Locate the cell with the specified text and output its (x, y) center coordinate. 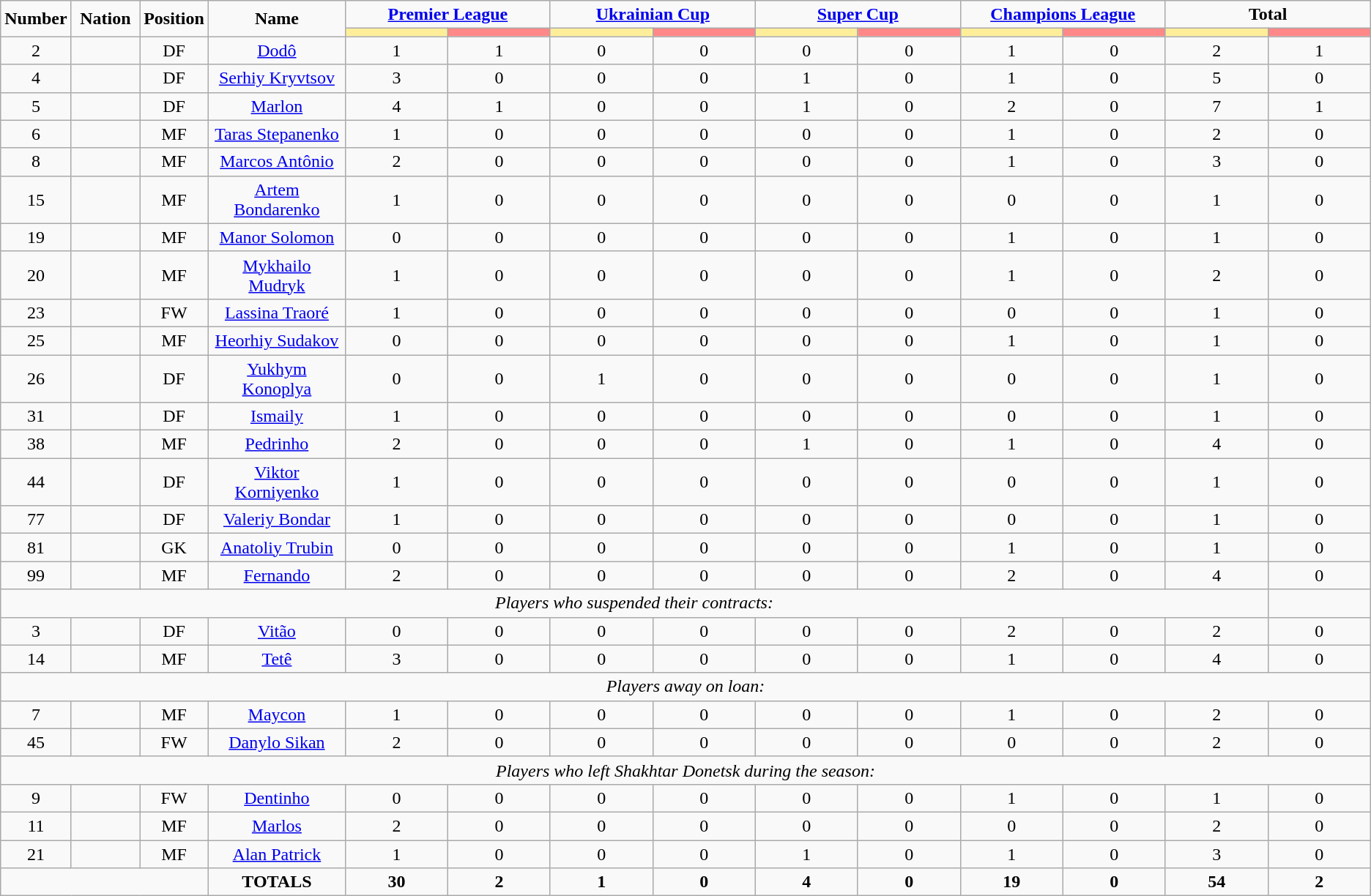
30 (396, 882)
Name (277, 19)
Maycon (277, 714)
Players away on loan: (685, 687)
Artem Bondarenko (277, 199)
Heorhiy Sudakov (277, 340)
54 (1216, 882)
Serhiy Kryvtsov (277, 78)
Marlon (277, 106)
Players who left Shakhtar Donetsk during the season: (685, 770)
11 (36, 826)
26 (36, 378)
Valeriy Bondar (277, 520)
9 (36, 798)
Danylo Sikan (277, 742)
38 (36, 444)
Anatoliy Trubin (277, 548)
Premier League (447, 15)
Dodô (277, 51)
Taras Stepanenko (277, 134)
Champions League (1063, 15)
Fernando (277, 575)
Marcos Antônio (277, 162)
TOTALS (277, 882)
8 (36, 162)
45 (36, 742)
Number (36, 19)
6 (36, 134)
Nation (105, 19)
Lassina Traoré (277, 313)
99 (36, 575)
20 (36, 275)
GK (174, 548)
Pedrinho (277, 444)
21 (36, 854)
Vitão (277, 631)
81 (36, 548)
31 (36, 417)
Viktor Korniyenko (277, 482)
23 (36, 313)
Position (174, 19)
Ukrainian Cup (653, 15)
Alan Patrick (277, 854)
Mykhailo Mudryk (277, 275)
Yukhym Konoplya (277, 378)
44 (36, 482)
Ismaily (277, 417)
15 (36, 199)
Tetê (277, 659)
Manor Solomon (277, 237)
Super Cup (858, 15)
14 (36, 659)
Players who suspended their contracts: (634, 603)
Dentinho (277, 798)
77 (36, 520)
Total (1268, 15)
Marlos (277, 826)
25 (36, 340)
